Locate the cell with the specified text and output its (x, y) center coordinate. 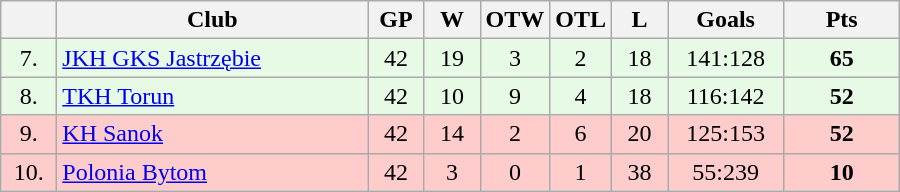
GP (396, 20)
141:128 (726, 58)
9 (515, 96)
9. (29, 134)
KH Sanok (212, 134)
65 (842, 58)
1 (581, 172)
38 (640, 172)
L (640, 20)
20 (640, 134)
116:142 (726, 96)
Club (212, 20)
JKH GKS Jastrzębie (212, 58)
0 (515, 172)
125:153 (726, 134)
OTL (581, 20)
7. (29, 58)
10. (29, 172)
14 (452, 134)
W (452, 20)
8. (29, 96)
Goals (726, 20)
OTW (515, 20)
TKH Torun (212, 96)
4 (581, 96)
6 (581, 134)
Pts (842, 20)
19 (452, 58)
55:239 (726, 172)
Polonia Bytom (212, 172)
